Provide the [X, Y] coordinate of the cell's center where the given text is located.  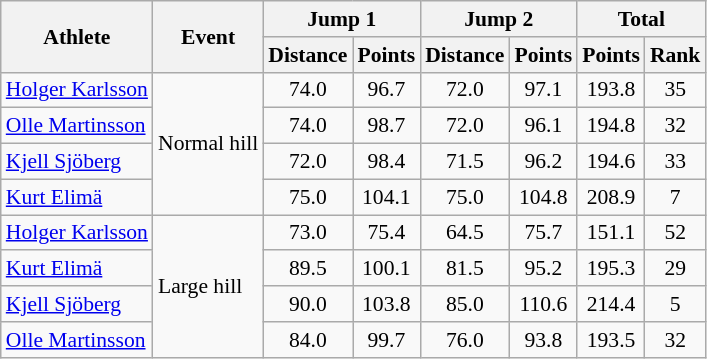
Large hill [208, 286]
84.0 [308, 340]
89.5 [308, 269]
97.1 [543, 90]
75.4 [386, 233]
7 [676, 197]
71.5 [464, 162]
96.2 [543, 162]
75.7 [543, 233]
5 [676, 304]
99.7 [386, 340]
Total [641, 19]
151.1 [611, 233]
98.4 [386, 162]
29 [676, 269]
81.5 [464, 269]
52 [676, 233]
33 [676, 162]
Athlete [77, 36]
Jump 1 [342, 19]
208.9 [611, 197]
95.2 [543, 269]
96.1 [543, 126]
73.0 [308, 233]
64.5 [464, 233]
96.7 [386, 90]
103.8 [386, 304]
194.6 [611, 162]
35 [676, 90]
195.3 [611, 269]
Rank [676, 55]
85.0 [464, 304]
104.8 [543, 197]
Normal hill [208, 143]
214.4 [611, 304]
193.5 [611, 340]
90.0 [308, 304]
98.7 [386, 126]
76.0 [464, 340]
193.8 [611, 90]
93.8 [543, 340]
Event [208, 36]
Jump 2 [498, 19]
100.1 [386, 269]
104.1 [386, 197]
110.6 [543, 304]
194.8 [611, 126]
